Capture the cell that displays the provided text and extract its (x, y) central coordinate. 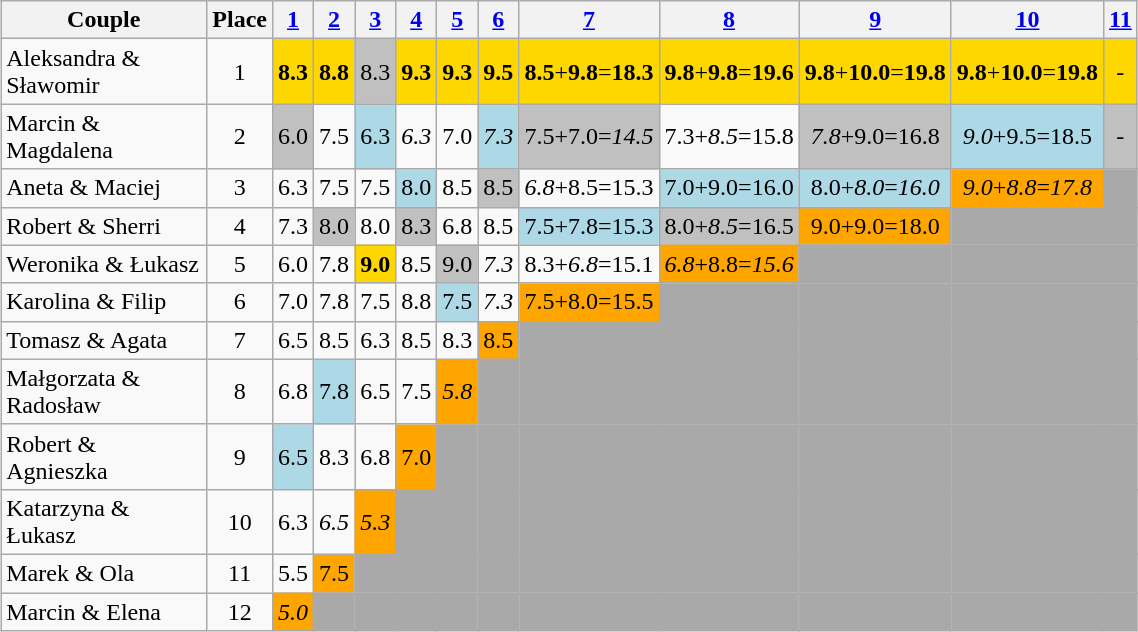
Couple (104, 20)
7.8+9.0=16.8 (875, 136)
9.0+8.8=17.8 (1027, 188)
5.3 (376, 522)
8.5+9.8=18.3 (589, 72)
5.8 (458, 392)
9.8+9.8=19.6 (729, 72)
9.0+9.0=18.0 (875, 226)
Katarzyna & Łukasz (104, 522)
Aneta & Maciej (104, 188)
Marek & Ola (104, 573)
Robert & Agnieszka (104, 456)
Tomasz & Agata (104, 340)
5.0 (292, 611)
8.0+8.5=16.5 (729, 226)
Karolina & Filip (104, 302)
5.5 (292, 573)
6.8+8.5=15.3 (589, 188)
Weronika & Łukasz (104, 264)
8.3+6.8=15.1 (589, 264)
7.3+8.5=15.8 (729, 136)
Place (240, 20)
7.5+7.0=14.5 (589, 136)
7.0+9.0=16.0 (729, 188)
8.0+8.0=16.0 (875, 188)
12 (240, 611)
7.5+8.0=15.5 (589, 302)
9.5 (498, 72)
Małgorzata & Radosław (104, 392)
6.8+8.8=15.6 (729, 264)
Marcin & Elena (104, 611)
7.5+7.8=15.3 (589, 226)
Marcin & Magdalena (104, 136)
Aleksandra & Sławomir (104, 72)
9.0+9.5=18.5 (1027, 136)
Robert & Sherri (104, 226)
